From the cell containing the given text, extract its center point as (x, y) coordinate. 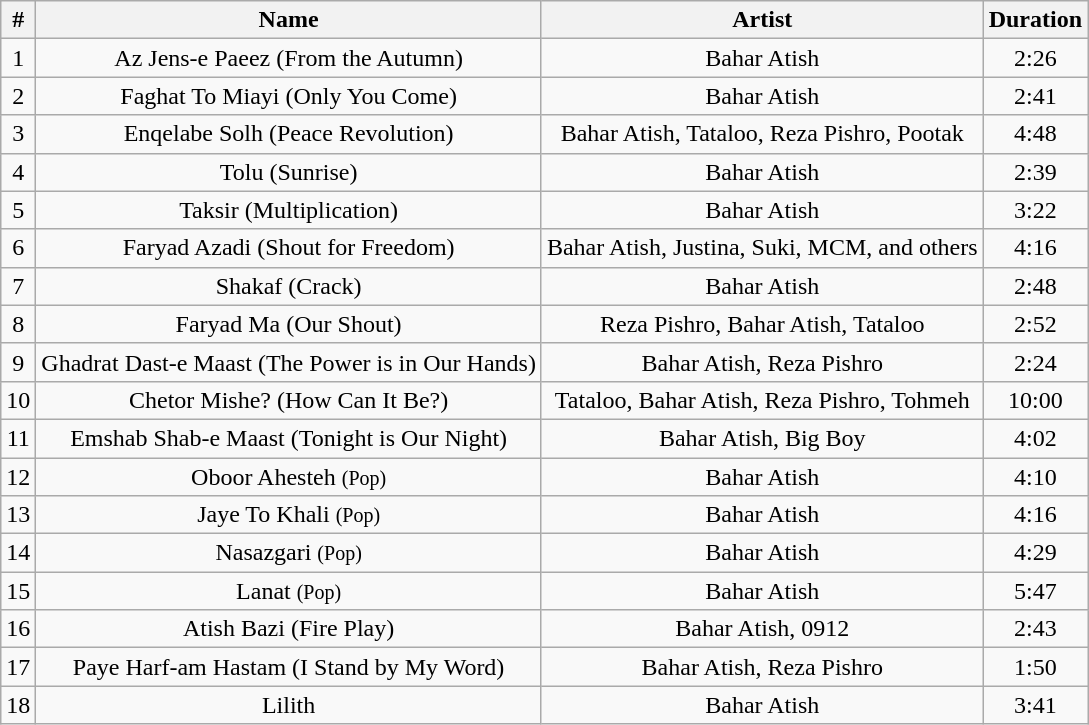
Az Jens-e Paeez (From the Autumn) (289, 58)
4:10 (1035, 477)
Chetor Mishe? (How Can It Be?) (289, 400)
3 (18, 134)
2:52 (1035, 324)
Oboor Ahesteh (Pop) (289, 477)
Jaye To Khali (Pop) (289, 515)
2:41 (1035, 96)
Paye Harf-am Hastam (I Stand by My Word) (289, 667)
2:48 (1035, 286)
Name (289, 20)
10:00 (1035, 400)
Shakaf (Crack) (289, 286)
15 (18, 591)
1 (18, 58)
Bahar Atish, Tataloo, Reza Pishro, Pootak (762, 134)
Artist (762, 20)
Bahar Atish, Big Boy (762, 438)
Reza Pishro, Bahar Atish, Tataloo (762, 324)
Ghadrat Dast-e Maast (The Power is in Our Hands) (289, 362)
# (18, 20)
11 (18, 438)
Emshab Shab-e Maast (Tonight is Our Night) (289, 438)
5 (18, 210)
Faryad Azadi (Shout for Freedom) (289, 248)
2:24 (1035, 362)
7 (18, 286)
14 (18, 553)
Lilith (289, 705)
Enqelabe Solh (Peace Revolution) (289, 134)
2:43 (1035, 629)
Faryad Ma (Our Shout) (289, 324)
Duration (1035, 20)
2 (18, 96)
12 (18, 477)
2:39 (1035, 172)
Tataloo, Bahar Atish, Reza Pishro, Tohmeh (762, 400)
2:26 (1035, 58)
Faghat To Miayi (Only You Come) (289, 96)
4:29 (1035, 553)
4:02 (1035, 438)
3:22 (1035, 210)
13 (18, 515)
6 (18, 248)
4:48 (1035, 134)
Bahar Atish, 0912 (762, 629)
17 (18, 667)
Lanat (Pop) (289, 591)
Bahar Atish, Justina, Suki, MCM, and others (762, 248)
4 (18, 172)
Taksir (Multiplication) (289, 210)
Atish Bazi (Fire Play) (289, 629)
5:47 (1035, 591)
9 (18, 362)
10 (18, 400)
1:50 (1035, 667)
16 (18, 629)
8 (18, 324)
Nasazgari (Pop) (289, 553)
18 (18, 705)
3:41 (1035, 705)
Tolu (Sunrise) (289, 172)
